Scan for the cell matching the given text and deliver its [x, y] coordinate at center. 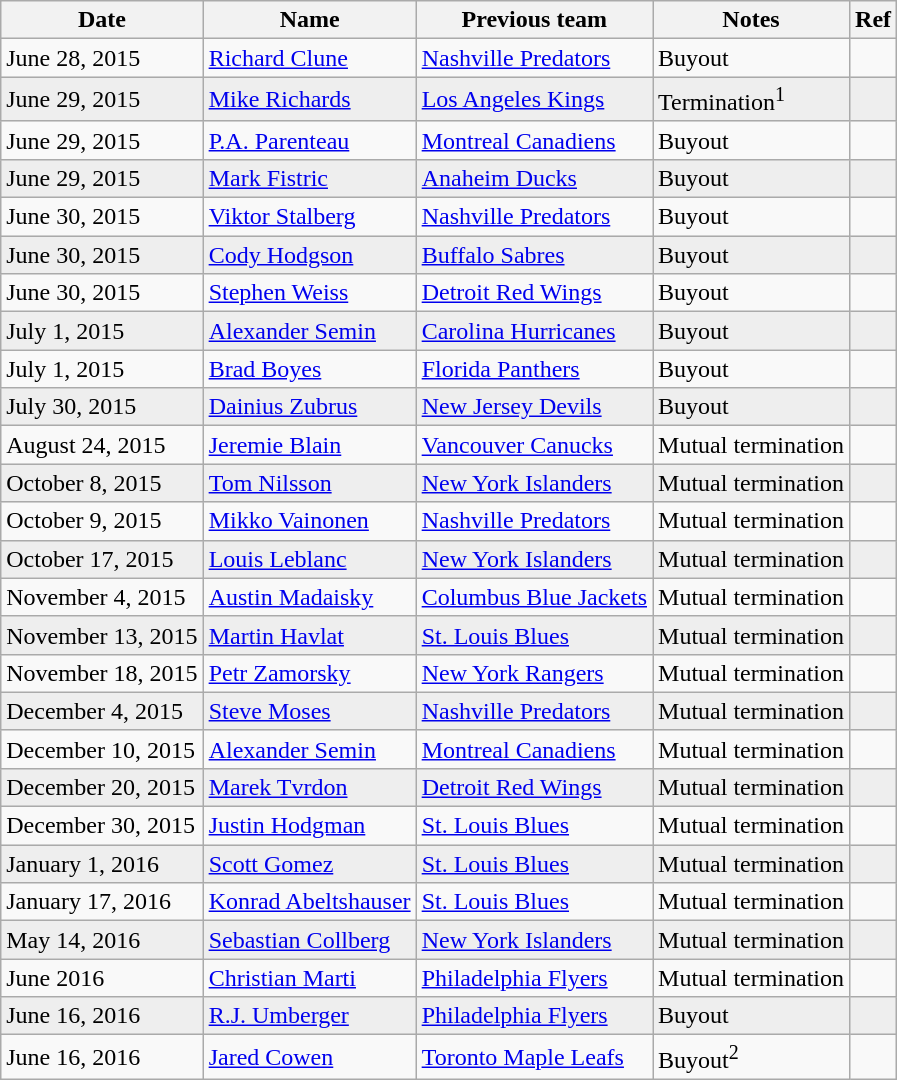
January 17, 2016 [102, 902]
October 8, 2015 [102, 483]
Buffalo Sabres [534, 255]
Brad Boyes [310, 369]
Martin Havlat [310, 635]
December 20, 2015 [102, 787]
Konrad Abeltshauser [310, 902]
Mikko Vainonen [310, 521]
Carolina Hurricanes [534, 331]
June 2016 [102, 978]
Date [102, 20]
Sebastian Collberg [310, 940]
January 1, 2016 [102, 864]
Christian Marti [310, 978]
Mike Richards [310, 100]
Dainius Zubrus [310, 407]
August 24, 2015 [102, 445]
Los Angeles Kings [534, 100]
October 17, 2015 [102, 559]
Vancouver Canucks [534, 445]
December 10, 2015 [102, 749]
July 30, 2015 [102, 407]
December 4, 2015 [102, 711]
Marek Tvrdon [310, 787]
Justin Hodgman [310, 826]
Previous team [534, 20]
Petr Zamorsky [310, 673]
Tom Nilsson [310, 483]
Richard Clune [310, 58]
Anaheim Ducks [534, 178]
Name [310, 20]
Steve Moses [310, 711]
November 18, 2015 [102, 673]
May 14, 2016 [102, 940]
New York Rangers [534, 673]
R.J. Umberger [310, 1016]
Mark Fistric [310, 178]
Buyout2 [752, 1058]
October 9, 2015 [102, 521]
Louis Leblanc [310, 559]
June 28, 2015 [102, 58]
Notes [752, 20]
Jeremie Blain [310, 445]
Viktor Stalberg [310, 217]
P.A. Parenteau [310, 140]
Florida Panthers [534, 369]
December 30, 2015 [102, 826]
Columbus Blue Jackets [534, 597]
New Jersey Devils [534, 407]
Termination1 [752, 100]
Cody Hodgson [310, 255]
Toronto Maple Leafs [534, 1058]
Scott Gomez [310, 864]
Ref [874, 20]
Austin Madaisky [310, 597]
November 13, 2015 [102, 635]
Stephen Weiss [310, 293]
November 4, 2015 [102, 597]
Jared Cowen [310, 1058]
